Find where the given text appears and provide that cell's center as [X, Y] coordinate. 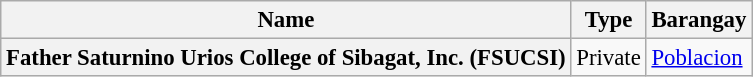
Type [608, 20]
Father Saturnino Urios College of Sibagat, Inc. (FSUCSI) [286, 58]
Poblacion [699, 58]
Name [286, 20]
Private [608, 58]
Barangay [699, 20]
